Return the [x, y] coordinate for the center point of the cell that contains the specified text.  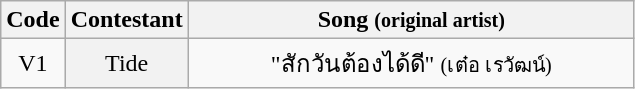
"สักวันต้องได้ดี" (เต๋อ เรวัฒน์) [411, 64]
Song (original artist) [411, 20]
V1 [33, 64]
Tide [126, 64]
Contestant [126, 20]
Code [33, 20]
